Return the (x, y) coordinate for the center point of the cell that contains the specified text.  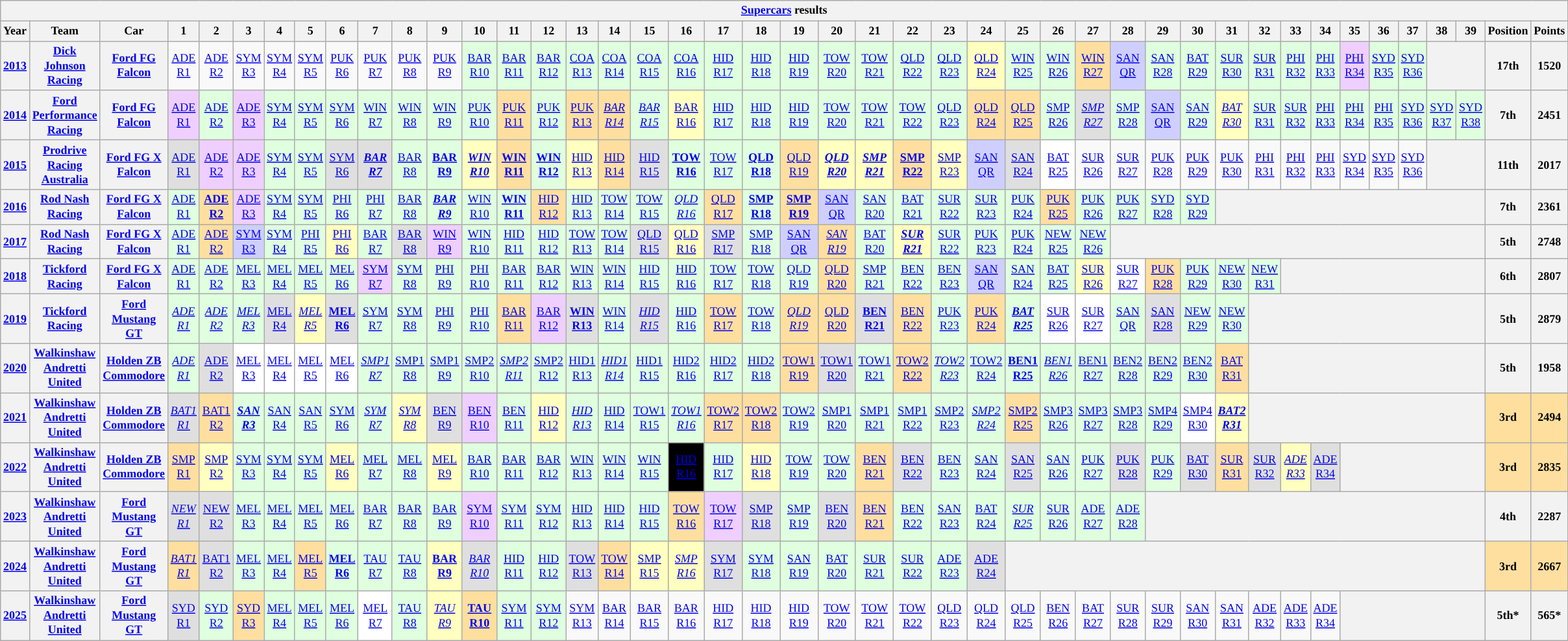
14 (615, 31)
WINR8 (410, 115)
SYDR3 (249, 616)
ADER24 (986, 566)
2879 (1550, 319)
BATR27 (1093, 616)
WINR7 (375, 115)
BEN1R27 (1093, 368)
WINR26 (1058, 66)
5 (310, 31)
16 (687, 31)
SURR25 (1023, 516)
1 (183, 31)
ADER32 (1265, 616)
SYDR1 (183, 616)
PUKR30 (1232, 164)
TOW1R15 (649, 418)
SMP1R8 (410, 368)
12 (548, 31)
4 (280, 31)
8 (410, 31)
SANR20 (874, 207)
26 (1058, 31)
PHIR5 (310, 242)
PHIR31 (1265, 164)
17th (1508, 66)
13 (582, 31)
30 (1197, 31)
23 (949, 31)
SURR28 (1128, 616)
2451 (1550, 115)
SMP2R10 (480, 368)
BATR24 (986, 516)
Ford Performance Racing (65, 115)
Car (134, 31)
SMPR17 (723, 242)
38 (1442, 31)
1958 (1550, 368)
HID2R17 (723, 368)
27 (1093, 31)
Year (16, 31)
TOW2R24 (986, 368)
BATR29 (1197, 66)
33 (1295, 31)
2024 (16, 566)
COAR13 (582, 66)
SMP2R23 (949, 418)
SANR5 (310, 418)
ADER28 (1128, 516)
Prodrive Racing Australia (65, 164)
SMP1R22 (913, 418)
2667 (1550, 566)
TOW2R22 (913, 368)
SYDR34 (1355, 164)
5th* (1508, 616)
SMP3R27 (1093, 418)
BATR31 (1232, 368)
2748 (1550, 242)
PUKR25 (1058, 207)
2025 (16, 616)
COAR15 (649, 66)
COAR14 (615, 66)
HID1R14 (615, 368)
Position (1508, 31)
BEN1R25 (1023, 368)
PUKR9 (445, 66)
39 (1471, 31)
TOWR15 (649, 207)
2835 (1550, 467)
BAT2R31 (1232, 418)
WINR12 (548, 164)
BENR9 (445, 418)
WINR25 (1023, 66)
HID1R13 (582, 368)
SYMR13 (582, 616)
21 (874, 31)
SYDR37 (1442, 115)
35 (1355, 31)
MELR8 (410, 467)
NEWR1 (183, 516)
PUKR10 (480, 115)
HID2R18 (761, 368)
34 (1325, 31)
BENR26 (1058, 616)
SMPR2 (216, 467)
Team (65, 31)
NEWR26 (1093, 242)
TOW2R23 (949, 368)
29 (1163, 31)
PHIR35 (1384, 115)
TAUR10 (480, 616)
28 (1128, 31)
SANR29 (1197, 115)
BENR11 (514, 418)
SMP2R11 (514, 368)
SYMR17 (723, 566)
37 (1412, 31)
SMP2R25 (1023, 418)
20 (837, 31)
SMPR27 (1093, 115)
QLDR17 (723, 207)
Supercars results (784, 10)
2019 (16, 319)
BATR21 (913, 207)
Dick Johnson Racing (65, 66)
PUKR6 (342, 66)
BENR10 (480, 418)
TOW1R20 (837, 368)
TOW1R16 (687, 418)
25 (1023, 31)
2021 (16, 418)
10 (480, 31)
31 (1232, 31)
SURR23 (986, 207)
MELR9 (445, 467)
NEWR25 (1058, 242)
TOW1R21 (874, 368)
11th (1508, 164)
SYDR29 (1197, 207)
SMP3R28 (1128, 418)
TOW2R17 (723, 418)
NEWR31 (1265, 277)
24 (986, 31)
SYMR10 (480, 516)
SANR26 (1058, 467)
SMPR15 (649, 566)
SANR30 (1197, 616)
PUKR8 (410, 66)
BENR20 (837, 516)
2014 (16, 115)
2022 (16, 467)
SMP1R20 (837, 418)
2287 (1550, 516)
565* (1550, 616)
SMPR28 (1128, 115)
QLDR22 (913, 66)
6th (1508, 277)
15 (649, 31)
ADER23 (949, 566)
TAUR9 (445, 616)
2018 (16, 277)
BEN2R30 (1197, 368)
PUKR26 (1093, 207)
SYDR28 (1163, 207)
22 (913, 31)
SMPR23 (949, 164)
SURR29 (1163, 616)
HID2R16 (687, 368)
2494 (1550, 418)
SYMR18 (761, 566)
SMP2R12 (548, 368)
SURR30 (1232, 66)
SMP1R9 (445, 368)
TOW2R19 (799, 418)
3 (249, 31)
1520 (1550, 66)
2361 (1550, 207)
SMP4R29 (1163, 418)
7 (375, 31)
2023 (16, 516)
NEWR29 (1197, 319)
SYDR2 (216, 616)
2020 (16, 368)
SMP1R7 (375, 368)
SMPR26 (1058, 115)
36 (1384, 31)
QLDR18 (761, 164)
SANR3 (249, 418)
17 (723, 31)
SMP2R24 (986, 418)
QLDR15 (649, 242)
BEN2R29 (1163, 368)
9 (445, 31)
2013 (16, 66)
PHIR7 (375, 207)
SMP3R26 (1058, 418)
PUKR12 (548, 115)
SMP1R21 (874, 418)
ADER27 (1093, 516)
PUKR13 (582, 115)
4th (1508, 516)
BEN2R28 (1128, 368)
Points (1550, 31)
COAR16 (687, 66)
SANR23 (949, 516)
SMPR1 (183, 467)
6 (342, 31)
BEN1R26 (1058, 368)
SMPR16 (687, 566)
TAUR7 (375, 566)
2016 (16, 207)
SMPR22 (913, 164)
TOWR19 (799, 467)
32 (1265, 31)
WINR27 (1093, 66)
2015 (16, 164)
HID1R15 (649, 368)
SANR31 (1232, 616)
SANR4 (280, 418)
PUKR11 (514, 115)
2 (216, 31)
SYDR38 (1471, 115)
NEWR2 (216, 516)
SANR25 (1023, 467)
19 (799, 31)
WINR15 (649, 467)
TOW2R18 (761, 418)
TOW1R19 (799, 368)
11 (514, 31)
2807 (1550, 277)
PUKR7 (375, 66)
SMP4R30 (1197, 418)
18 (761, 31)
